Capture the cell that displays the provided text and extract its [X, Y] central coordinate. 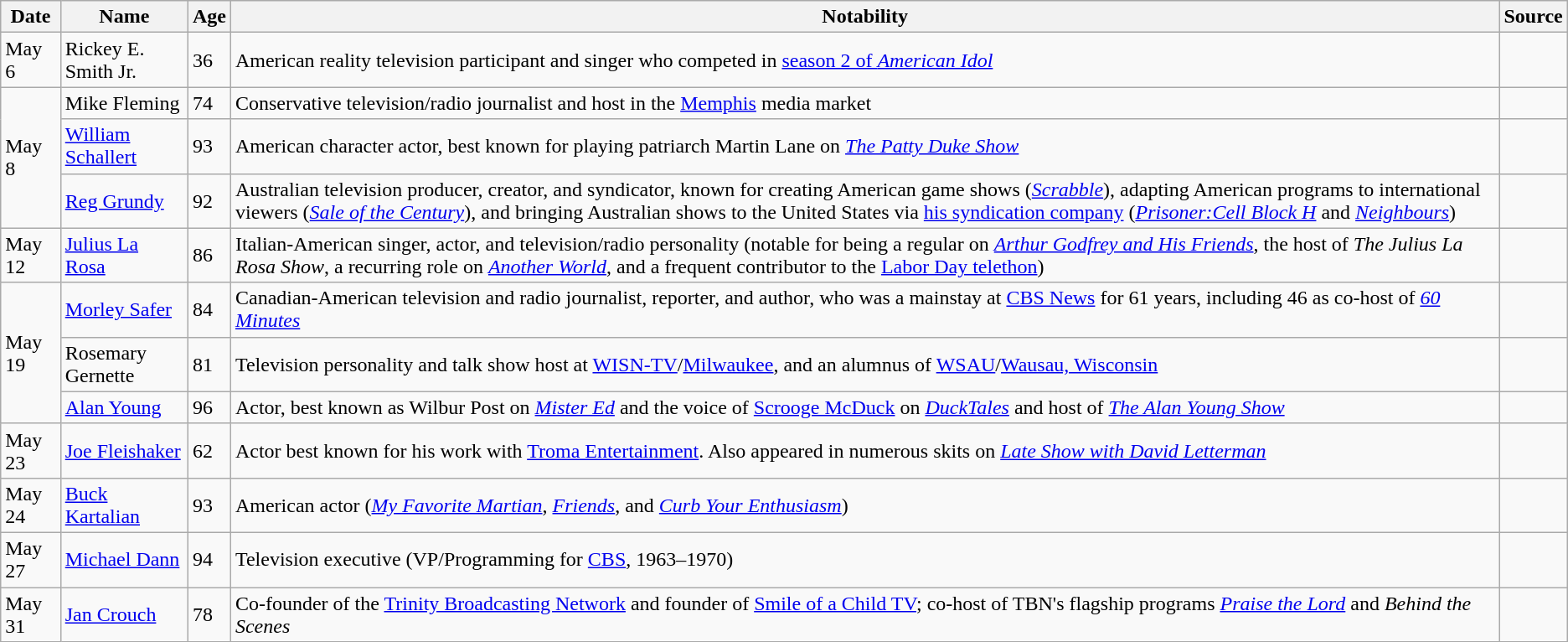
Television executive (VP/Programming for CBS, 1963–1970) [864, 560]
Conservative television/radio journalist and host in the Memphis media market [864, 103]
American actor (My Favorite Martian, Friends, and Curb Your Enthusiasm) [864, 505]
84 [209, 310]
96 [209, 407]
Source [1533, 17]
May 6 [30, 60]
Age [209, 17]
81 [209, 364]
William Schallert [124, 146]
May 27 [30, 560]
92 [209, 201]
American reality television participant and singer who competed in season 2 of American Idol [864, 60]
May 12 [30, 255]
May 31 [30, 614]
94 [209, 560]
Name [124, 17]
Rickey E. Smith Jr. [124, 60]
86 [209, 255]
Joe Fleishaker [124, 451]
Actor best known for his work with Troma Entertainment. Also appeared in numerous skits on Late Show with David Letterman [864, 451]
Buck Kartalian [124, 505]
May 19 [30, 353]
Jan Crouch [124, 614]
Actor, best known as Wilbur Post on Mister Ed and the voice of Scrooge McDuck on DuckTales and host of The Alan Young Show [864, 407]
78 [209, 614]
Alan Young [124, 407]
Notability [864, 17]
Reg Grundy [124, 201]
62 [209, 451]
American character actor, best known for playing patriarch Martin Lane on The Patty Duke Show [864, 146]
Mike Fleming [124, 103]
May 24 [30, 505]
Date [30, 17]
Television personality and talk show host at WISN-TV/Milwaukee, and an alumnus of WSAU/Wausau, Wisconsin [864, 364]
36 [209, 60]
74 [209, 103]
May 8 [30, 158]
Julius La Rosa [124, 255]
May 23 [30, 451]
Morley Safer [124, 310]
Michael Dann [124, 560]
Rosemary Gernette [124, 364]
